Scan for the cell matching the given text and deliver its (x, y) coordinate at center. 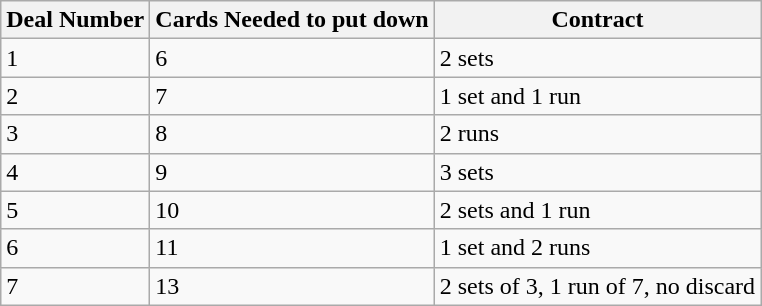
2 sets of 3, 1 run of 7, no discard (597, 286)
9 (292, 172)
3 sets (597, 172)
4 (76, 172)
3 (76, 134)
2 runs (597, 134)
1 set and 2 runs (597, 248)
2 sets and 1 run (597, 210)
Contract (597, 20)
2 sets (597, 58)
1 (76, 58)
Cards Needed to put down (292, 20)
1 set and 1 run (597, 96)
13 (292, 286)
8 (292, 134)
11 (292, 248)
Deal Number (76, 20)
10 (292, 210)
5 (76, 210)
2 (76, 96)
